From the cell containing the given text, extract its center point as (X, Y) coordinate. 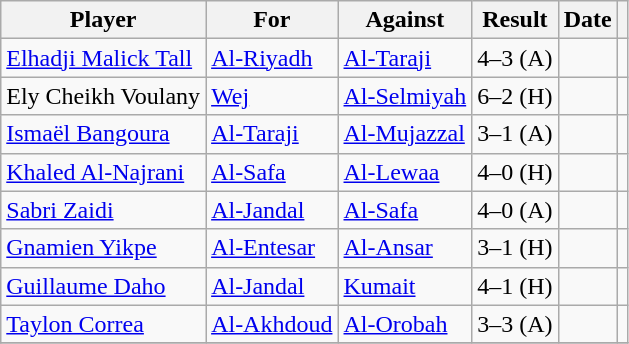
Gnamien Yikpe (104, 248)
Al-Akhdoud (272, 324)
Al-Lewaa (405, 172)
4–0 (A) (515, 210)
Taylon Correa (104, 324)
3–1 (H) (515, 248)
4–3 (A) (515, 58)
4–0 (H) (515, 172)
4–1 (H) (515, 286)
Al-Entesar (272, 248)
Al-Selmiyah (405, 96)
Guillaume Daho (104, 286)
Date (588, 20)
3–1 (A) (515, 134)
Sabri Zaidi (104, 210)
Al-Orobah (405, 324)
Ely Cheikh Voulany (104, 96)
Khaled Al-Najrani (104, 172)
Wej (272, 96)
Against (405, 20)
Kumait (405, 286)
Ismaël Bangoura (104, 134)
Result (515, 20)
For (272, 20)
Player (104, 20)
Al-Riyadh (272, 58)
Al-Ansar (405, 248)
Al-Mujazzal (405, 134)
3–3 (A) (515, 324)
6–2 (H) (515, 96)
Elhadji Malick Tall (104, 58)
